From the cell containing the given text, extract its center point as (X, Y) coordinate. 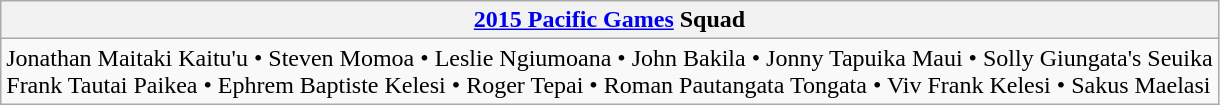
2015 Pacific Games Squad (610, 20)
